Determine the [X, Y] coordinate at the center of the cell enclosing the given text.  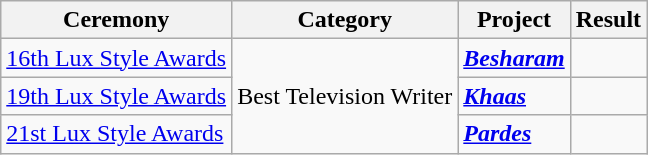
Result [608, 20]
Project [514, 20]
Category [345, 20]
16th Lux Style Awards [116, 58]
Best Television Writer [345, 96]
Besharam [514, 58]
19th Lux Style Awards [116, 96]
Khaas [514, 96]
Ceremony [116, 20]
21st Lux Style Awards [116, 134]
Pardes [514, 134]
